Pinpoint the cell where the given text exists, returning its (X, Y) midpoint coordinate. 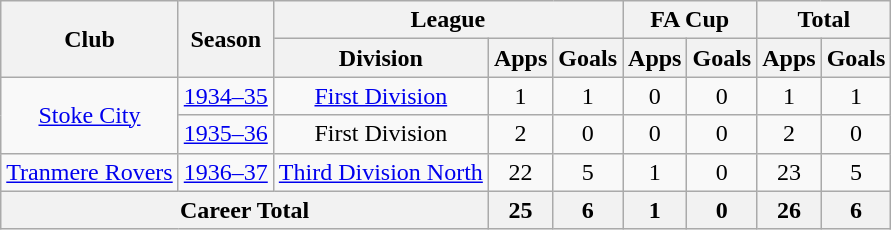
22 (520, 172)
Career Total (245, 210)
Season (226, 39)
1934–35 (226, 96)
League (448, 20)
FA Cup (690, 20)
1936–37 (226, 172)
Stoke City (90, 115)
26 (789, 210)
25 (520, 210)
Division (380, 58)
Tranmere Rovers (90, 172)
Club (90, 39)
1935–36 (226, 134)
23 (789, 172)
Third Division North (380, 172)
Total (824, 20)
